Pinpoint the cell where the given text exists, returning its (X, Y) midpoint coordinate. 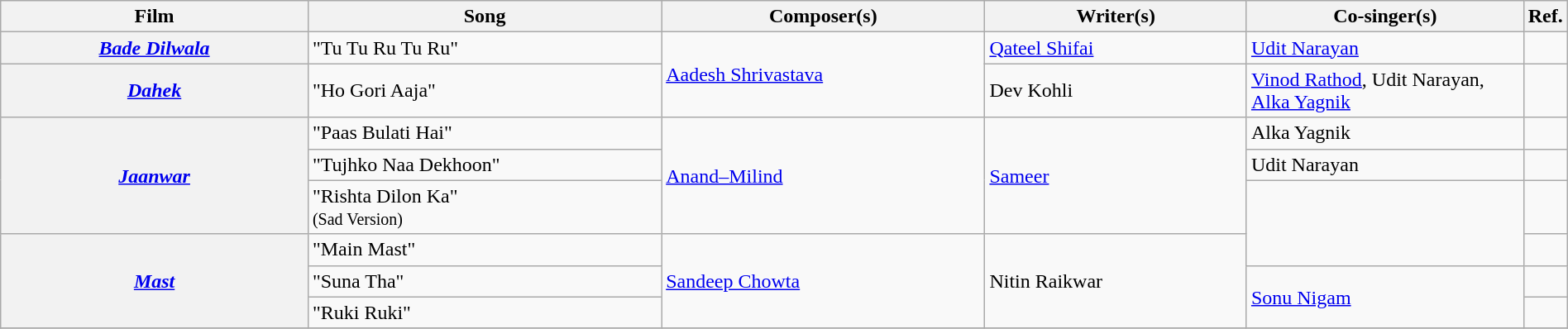
"Ho Gori Aaja" (485, 91)
"Paas Bulati Hai" (485, 133)
Jaanwar (155, 175)
Alka Yagnik (1384, 133)
Mast (155, 281)
Vinod Rathod, Udit Narayan, Alka Yagnik (1384, 91)
Nitin Raikwar (1116, 281)
"Ruki Ruki" (485, 312)
Sonu Nigam (1384, 297)
Song (485, 17)
Dev Kohli (1116, 91)
Bade Dilwala (155, 48)
Writer(s) (1116, 17)
"Tujhko Naa Dekhoon" (485, 164)
Film (155, 17)
Qateel Shifai (1116, 48)
Anand–Milind (824, 175)
Ref. (1545, 17)
Composer(s) (824, 17)
Sandeep Chowta (824, 281)
Sameer (1116, 175)
"Rishta Dilon Ka"(Sad Version) (485, 207)
"Tu Tu Ru Tu Ru" (485, 48)
Dahek (155, 91)
"Main Mast" (485, 250)
Aadesh Shrivastava (824, 74)
"Suna Tha" (485, 281)
Co-singer(s) (1384, 17)
